For the text-containing cell, return its midpoint in [X, Y] coordinate format. 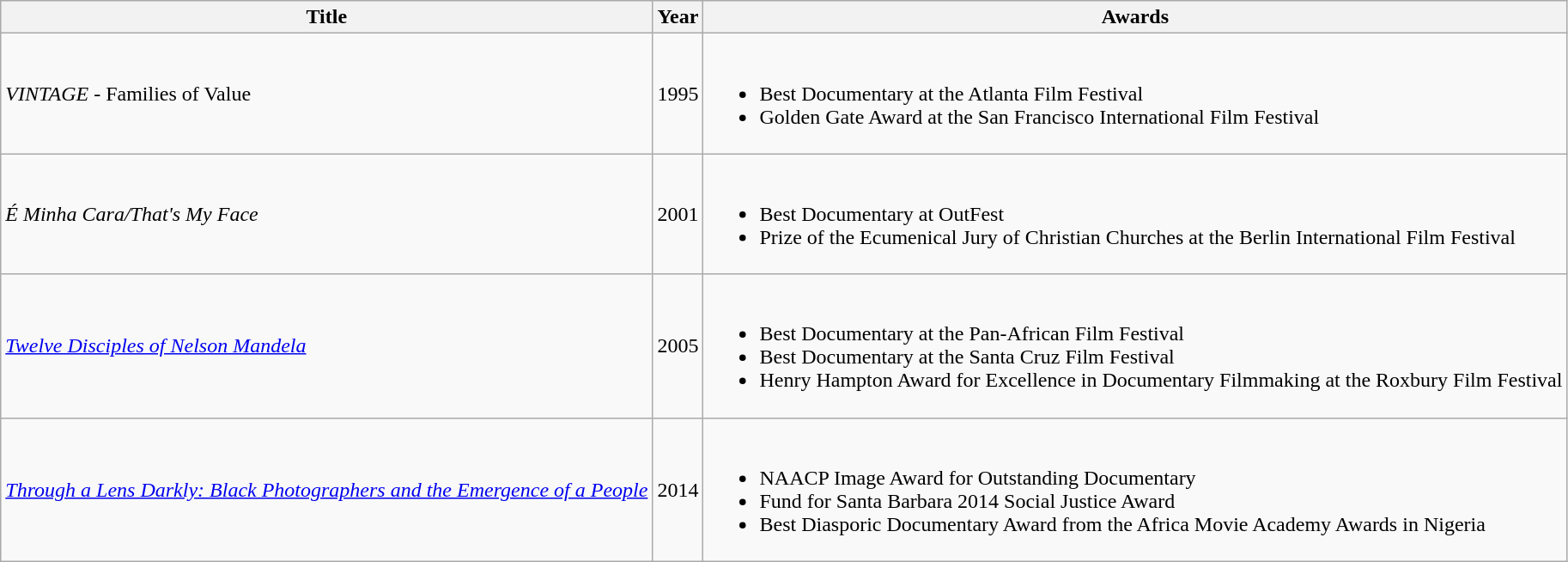
1995 [678, 94]
VINTAGE - Families of Value [326, 94]
Best Documentary at the Atlanta Film FestivalGolden Gate Award at the San Francisco International Film Festival [1135, 94]
Year [678, 17]
Best Documentary at OutFestPrize of the Ecumenical Jury of Christian Churches at the Berlin International Film Festival [1135, 214]
Through a Lens Darkly: Black Photographers and the Emergence of a People [326, 490]
2014 [678, 490]
É Minha Cara/That's My Face [326, 214]
Title [326, 17]
Twelve Disciples of Nelson Mandela [326, 345]
Awards [1135, 17]
2001 [678, 214]
2005 [678, 345]
